Pinpoint the cell where the given text exists, returning its (x, y) midpoint coordinate. 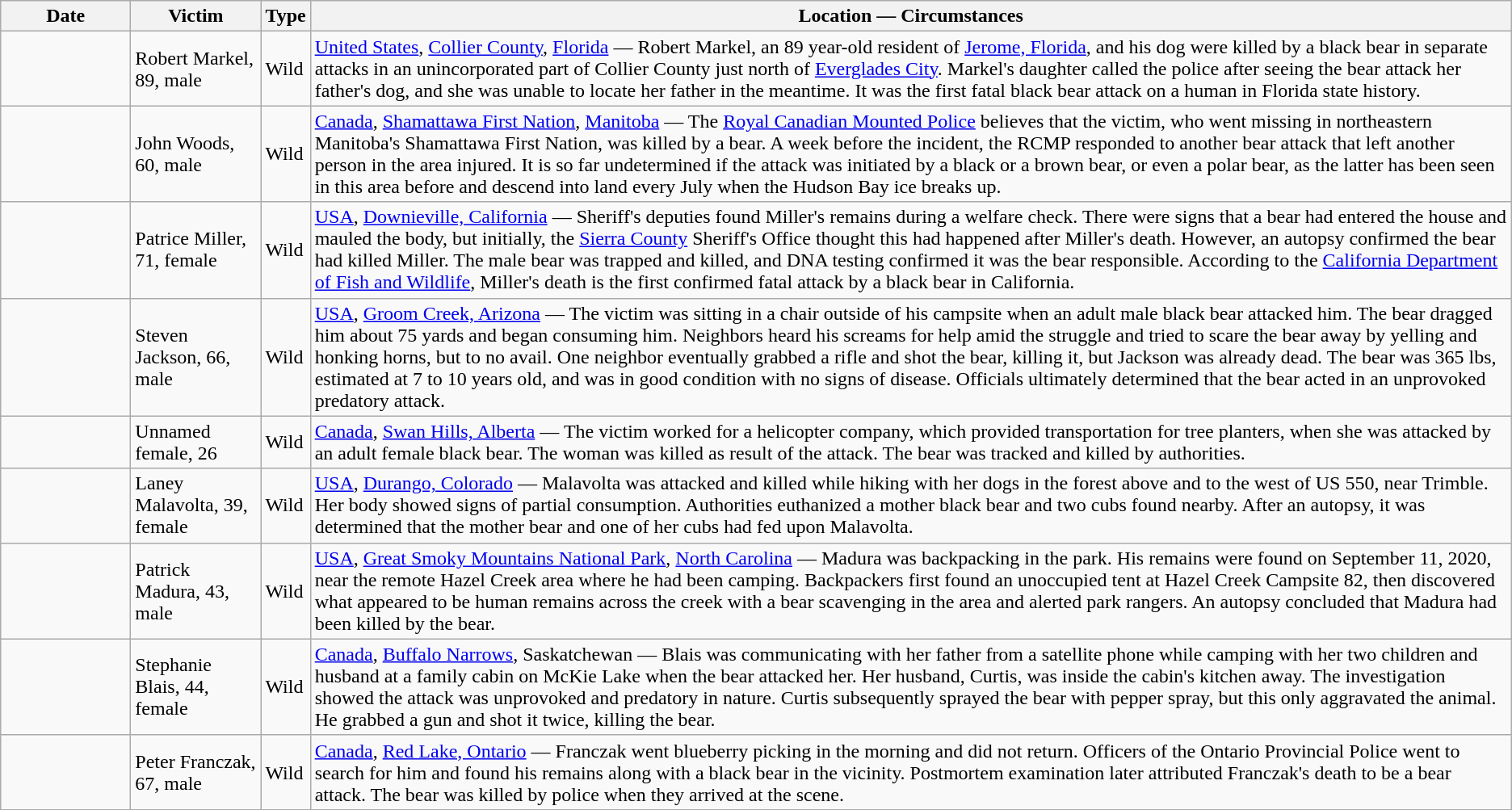
Victim (195, 16)
Peter Franczak, 67, male (195, 772)
Location — Circumstances (911, 16)
Steven Jackson, 66, male (195, 357)
Unnamed female, 26 (195, 443)
Patrice Miller, 71, female (195, 250)
John Woods, 60, male (195, 153)
Robert Markel, 89, male (195, 69)
Stephanie Blais, 44, female (195, 686)
Type (286, 16)
Laney Malavolta, 39, female (195, 506)
Patrick Madura, 43, male (195, 591)
Date (66, 16)
